Locate the cell with the specified text and output its (X, Y) center coordinate. 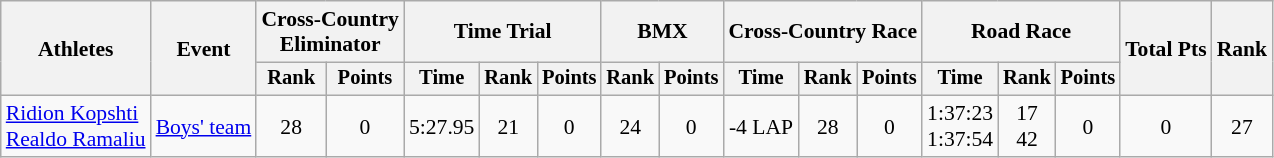
1742 (1027, 126)
24 (630, 126)
Cross-CountryEliminator (330, 32)
1:37:231:37:54 (960, 126)
Time Trial (502, 32)
Total Pts (1166, 48)
5:27.95 (442, 126)
Event (204, 48)
Cross-Country Race (822, 32)
Athletes (76, 48)
Ridion KopshtiRealdo Ramaliu (76, 126)
27 (1242, 126)
Boys' team (204, 126)
Road Race (1021, 32)
-4 LAP (760, 126)
21 (508, 126)
BMX (662, 32)
